Search for the cell housing the specified text and yield its (x, y) center coordinate. 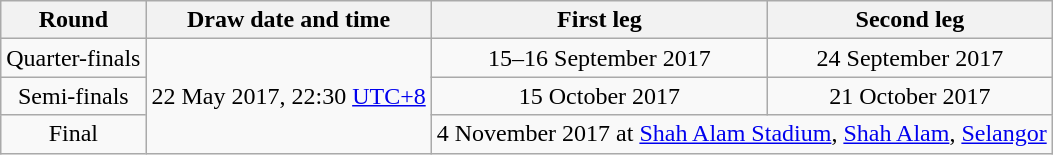
Final (74, 134)
Quarter-finals (74, 58)
Semi-finals (74, 96)
Second leg (910, 20)
First leg (599, 20)
21 October 2017 (910, 96)
22 May 2017, 22:30 UTC+8 (288, 96)
24 September 2017 (910, 58)
4 November 2017 at Shah Alam Stadium, Shah Alam, Selangor (742, 134)
Draw date and time (288, 20)
15–16 September 2017 (599, 58)
15 October 2017 (599, 96)
Round (74, 20)
